Detect which cell encompasses the target text, then output its (X, Y) center coordinate. 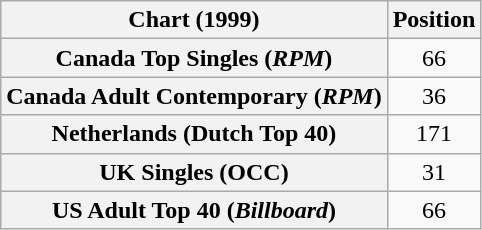
171 (434, 134)
Canada Adult Contemporary (RPM) (194, 96)
36 (434, 96)
Chart (1999) (194, 20)
Position (434, 20)
UK Singles (OCC) (194, 172)
31 (434, 172)
Netherlands (Dutch Top 40) (194, 134)
Canada Top Singles (RPM) (194, 58)
US Adult Top 40 (Billboard) (194, 210)
